Find where the given text appears and provide that cell's center as (x, y) coordinate. 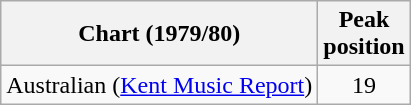
Australian (Kent Music Report) (160, 85)
Peakposition (364, 34)
19 (364, 85)
Chart (1979/80) (160, 34)
